Output the (X, Y) coordinate of the center of the cell containing the given text.  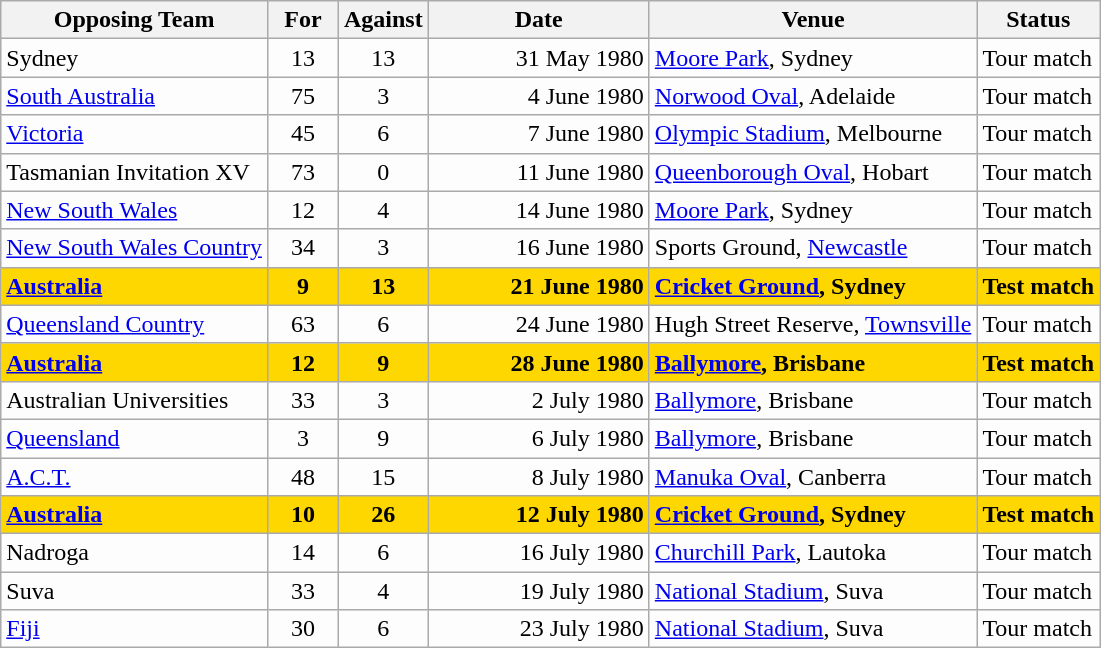
A.C.T. (134, 477)
6 July 1980 (538, 438)
Manuka Oval, Canberra (813, 477)
11 June 1980 (538, 172)
45 (302, 134)
Status (1038, 20)
14 June 1980 (538, 210)
Sports Ground, Newcastle (813, 248)
75 (302, 96)
Date (538, 20)
48 (302, 477)
16 July 1980 (538, 553)
Queensland Country (134, 324)
24 June 1980 (538, 324)
19 July 1980 (538, 591)
26 (383, 515)
14 (302, 553)
Venue (813, 20)
0 (383, 172)
Queenborough Oval, Hobart (813, 172)
12 July 1980 (538, 515)
34 (302, 248)
Norwood Oval, Adelaide (813, 96)
New South Wales (134, 210)
New South Wales Country (134, 248)
15 (383, 477)
28 June 1980 (538, 362)
23 July 1980 (538, 629)
Churchill Park, Lautoka (813, 553)
63 (302, 324)
10 (302, 515)
Hugh Street Reserve, Townsville (813, 324)
Fiji (134, 629)
73 (302, 172)
South Australia (134, 96)
Nadroga (134, 553)
8 July 1980 (538, 477)
Against (383, 20)
16 June 1980 (538, 248)
Suva (134, 591)
31 May 1980 (538, 58)
Queensland (134, 438)
For (302, 20)
4 June 1980 (538, 96)
2 July 1980 (538, 400)
7 June 1980 (538, 134)
Australian Universities (134, 400)
21 June 1980 (538, 286)
Olympic Stadium, Melbourne (813, 134)
30 (302, 629)
Sydney (134, 58)
Tasmanian Invitation XV (134, 172)
Victoria (134, 134)
Opposing Team (134, 20)
